Provide the [X, Y] coordinate of the cell's center where the given text is located.  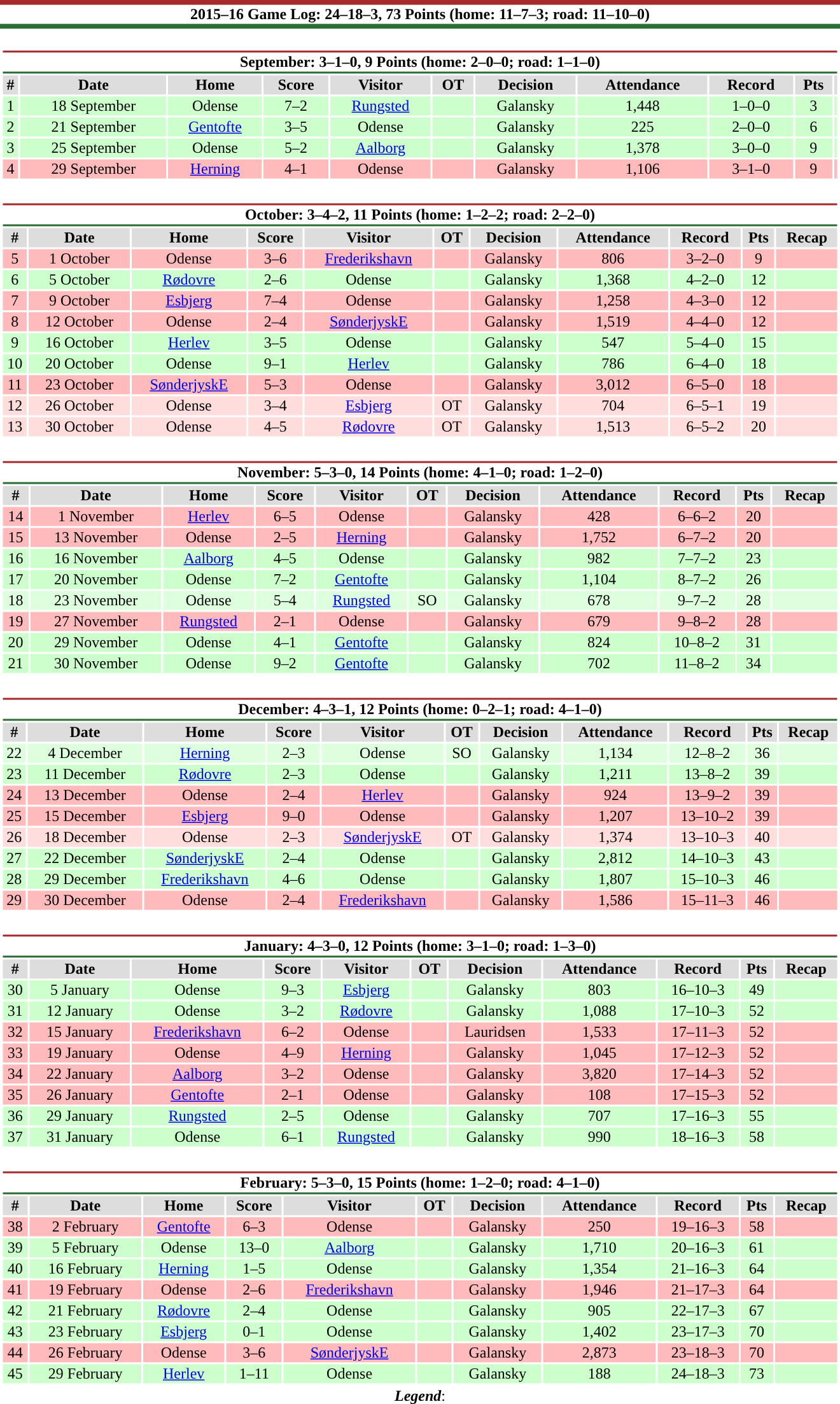
6–2 [293, 1032]
702 [599, 664]
73 [756, 1374]
October: 3–4–2, 11 Points (home: 1–2–2; road: 2–2–0) [420, 215]
6–1 [293, 1137]
803 [599, 990]
17 [15, 580]
49 [756, 990]
1,211 [615, 775]
1,134 [615, 753]
4–3–0 [705, 301]
1,106 [643, 169]
5 October [80, 279]
Lauridsen [495, 1032]
January: 4–3–0, 12 Points (home: 3–1–0; road: 1–3–0) [420, 946]
7–7–2 [697, 558]
29 September [93, 169]
905 [599, 1310]
6–3 [254, 1226]
November: 5–3–0, 14 Points (home: 4–1–0; road: 1–2–0) [420, 472]
19 January [80, 1053]
11 December [85, 775]
4–6 [294, 879]
1,258 [613, 301]
29 [14, 901]
13–10–2 [708, 817]
14 [15, 516]
4–4–0 [705, 321]
1,710 [599, 1248]
21–17–3 [698, 1290]
10–8–2 [697, 642]
24 [14, 795]
15 December [85, 817]
17–11–3 [698, 1032]
1–0–0 [751, 106]
17–14–3 [698, 1074]
982 [599, 558]
25 September [93, 148]
6–5–2 [705, 427]
26 January [80, 1095]
679 [599, 622]
18–16–3 [698, 1137]
21 February [85, 1310]
4 [10, 169]
February: 5–3–0, 15 Points (home: 1–2–0; road: 4–1–0) [420, 1183]
42 [15, 1310]
27 November [95, 622]
10 [15, 363]
5–4 [285, 600]
1,045 [599, 1053]
5 [15, 259]
3–0–0 [751, 148]
9 October [80, 301]
188 [599, 1374]
17–12–3 [698, 1053]
250 [599, 1226]
20–16–3 [698, 1248]
17–15–3 [698, 1095]
17–16–3 [698, 1116]
707 [599, 1116]
6–7–2 [697, 538]
15–10–3 [708, 879]
19 February [85, 1290]
1,402 [599, 1332]
38 [15, 1226]
8 [15, 321]
2 February [85, 1226]
1 October [80, 259]
2–0–0 [751, 127]
25 [14, 817]
20 November [95, 580]
23 October [80, 385]
1–5 [254, 1268]
23 February [85, 1332]
16 [15, 558]
5 February [85, 1248]
3–4 [276, 405]
7–4 [276, 301]
428 [599, 516]
9–8–2 [697, 622]
16 November [95, 558]
29 February [85, 1374]
12 January [80, 1011]
21 [15, 664]
45 [15, 1374]
108 [599, 1095]
6–5 [285, 516]
32 [15, 1032]
1,378 [643, 148]
786 [613, 363]
1 [10, 106]
15–11–3 [708, 901]
9–7–2 [697, 600]
21 September [93, 127]
8–7–2 [697, 580]
1 November [95, 516]
9–1 [276, 363]
0–1 [254, 1332]
26 October [80, 405]
11 [15, 385]
16 October [80, 343]
5 January [80, 990]
19–16–3 [698, 1226]
26 February [85, 1352]
67 [756, 1310]
15 January [80, 1032]
6–6–2 [697, 516]
1,354 [599, 1268]
2,873 [599, 1352]
21–16–3 [698, 1268]
55 [756, 1116]
23–17–3 [698, 1332]
2 [10, 127]
1–11 [254, 1374]
4–9 [293, 1053]
22 [14, 753]
806 [613, 259]
13–8–2 [708, 775]
61 [756, 1248]
22 December [85, 859]
1,946 [599, 1290]
1,368 [613, 279]
3–2–0 [705, 259]
16 February [85, 1268]
4 December [85, 753]
5–3 [276, 385]
5–2 [297, 148]
13 December [85, 795]
9–3 [293, 990]
1,104 [599, 580]
30 [15, 990]
37 [15, 1137]
27 [14, 859]
20 October [80, 363]
9–2 [285, 664]
3,012 [613, 385]
990 [599, 1137]
14–10–3 [708, 859]
1,519 [613, 321]
13 November [95, 538]
17–10–3 [698, 1011]
704 [613, 405]
1,752 [599, 538]
11–8–2 [697, 664]
33 [15, 1053]
22 January [80, 1074]
6–5–0 [705, 385]
13 [15, 427]
7 [15, 301]
2,812 [615, 859]
30 October [80, 427]
29 January [80, 1116]
30 November [95, 664]
4–2–0 [705, 279]
23–18–3 [698, 1352]
12 October [80, 321]
22–17–3 [698, 1310]
3,820 [599, 1074]
824 [599, 642]
18 September [93, 106]
9–0 [294, 817]
September: 3–1–0, 9 Points (home: 2–0–0; road: 1–1–0) [420, 62]
3–1–0 [751, 169]
16–10–3 [698, 990]
13–9–2 [708, 795]
1,088 [599, 1011]
1,807 [615, 879]
18 December [85, 837]
547 [613, 343]
1,448 [643, 106]
6–4–0 [705, 363]
13–0 [254, 1248]
1,513 [613, 427]
December: 4–3–1, 12 Points (home: 0–2–1; road: 4–1–0) [420, 709]
1,374 [615, 837]
41 [15, 1290]
35 [15, 1095]
44 [15, 1352]
29 December [85, 879]
1,533 [599, 1032]
5–4–0 [705, 343]
924 [615, 795]
23 November [95, 600]
12–8–2 [708, 753]
31 January [80, 1137]
13–10–3 [708, 837]
678 [599, 600]
30 December [85, 901]
1,207 [615, 817]
1,586 [615, 901]
6–5–1 [705, 405]
225 [643, 127]
29 November [95, 642]
24–18–3 [698, 1374]
